For the text-containing cell, return its midpoint in [x, y] coordinate format. 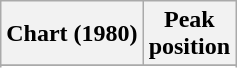
Peakposition [189, 34]
Chart (1980) [72, 34]
